Determine the (x, y) coordinate at the center of the cell enclosing the given text.  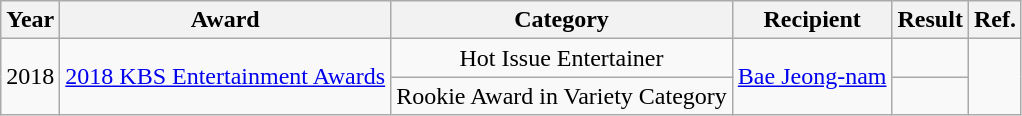
2018 (30, 77)
Category (562, 20)
Ref. (994, 20)
Rookie Award in Variety Category (562, 96)
Hot Issue Entertainer (562, 58)
Recipient (812, 20)
2018 KBS Entertainment Awards (226, 77)
Bae Jeong-nam (812, 77)
Result (930, 20)
Year (30, 20)
Award (226, 20)
